Provide the [X, Y] coordinate of the cell's center where the given text is located.  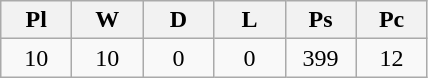
W [108, 20]
12 [392, 58]
Ps [320, 20]
Pc [392, 20]
D [178, 20]
399 [320, 58]
Pl [36, 20]
L [250, 20]
